Output the [X, Y] coordinate of the center of the cell containing the given text.  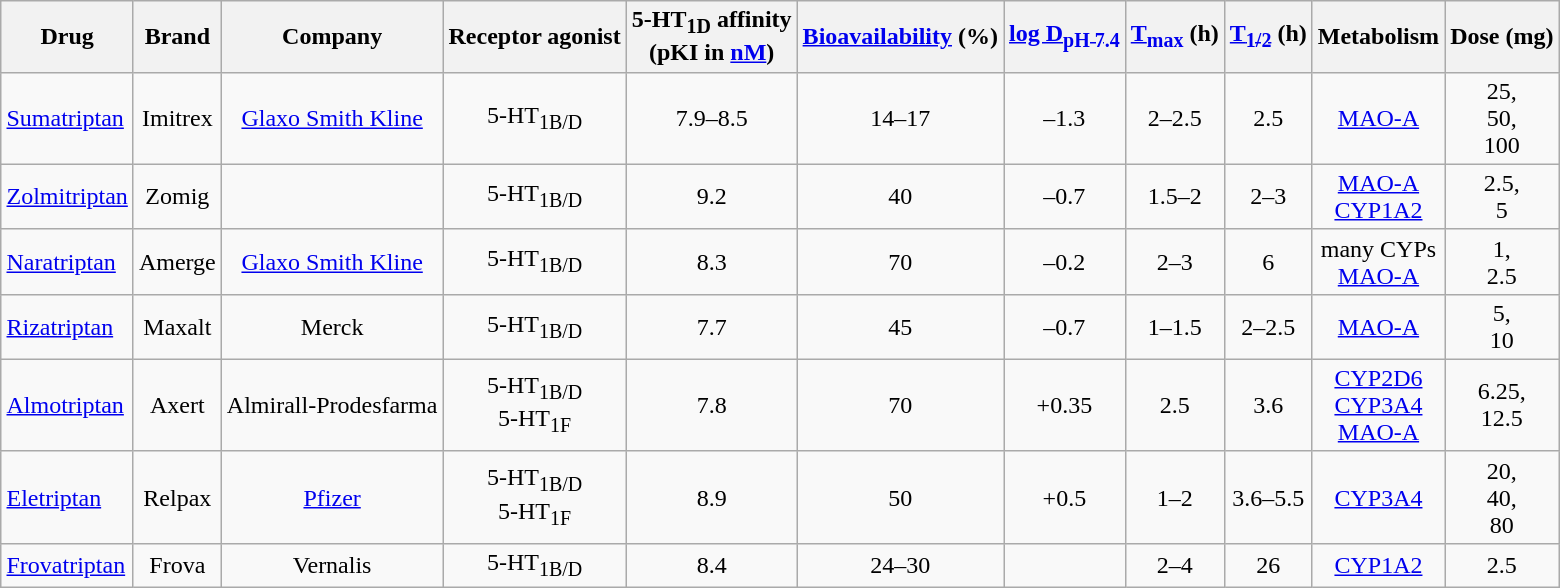
Drug [67, 36]
Brand [177, 36]
Receptor agonist [534, 36]
Imitrex [177, 118]
6.25, 12.5 [1502, 405]
Sumatriptan [67, 118]
MAO-A CYP1A2 [1378, 196]
9.2 [712, 196]
log DpH 7.4 [1065, 36]
Frovatriptan [67, 565]
1–2 [1174, 497]
7.7 [712, 326]
5, 10 [1502, 326]
Bioavail­ability (%) [900, 36]
+0.5 [1065, 497]
CYP1A2 [1378, 565]
24–30 [900, 565]
Axert [177, 405]
Merck [332, 326]
3.6 [1268, 405]
1–1.5 [1174, 326]
Tmax (h) [1174, 36]
Eletriptan [67, 497]
8.3 [712, 262]
7.9–8.5 [712, 118]
Rizatriptan [67, 326]
3.6–5.5 [1268, 497]
1, 2.5 [1502, 262]
Naratriptan [67, 262]
20, 40, 80 [1502, 497]
+0.35 [1065, 405]
CYP3A4 [1378, 497]
2.5, 5 [1502, 196]
8.9 [712, 497]
Maxalt [177, 326]
2–4 [1174, 565]
–1.3 [1065, 118]
40 [900, 196]
Metab­olism [1378, 36]
Pfizer [332, 497]
1.5–2 [1174, 196]
Vernalis [332, 565]
6 [1268, 262]
8.4 [712, 565]
25, 50, 100 [1502, 118]
Almirall-Prodesfarma [332, 405]
CYP2D6 CYP3A4 MAO-A [1378, 405]
5-HT1D affinity(pKI in nM) [712, 36]
7.8 [712, 405]
Zomig [177, 196]
Dose (mg) [1502, 36]
Relpax [177, 497]
45 [900, 326]
14–17 [900, 118]
Frova [177, 565]
26 [1268, 565]
many CYPs MAO-A [1378, 262]
50 [900, 497]
–0.2 [1065, 262]
Amerge [177, 262]
Almotriptan [67, 405]
T1/2 (h) [1268, 36]
Company [332, 36]
Zolmitriptan [67, 196]
